Capture the cell that displays the provided text and extract its [X, Y] central coordinate. 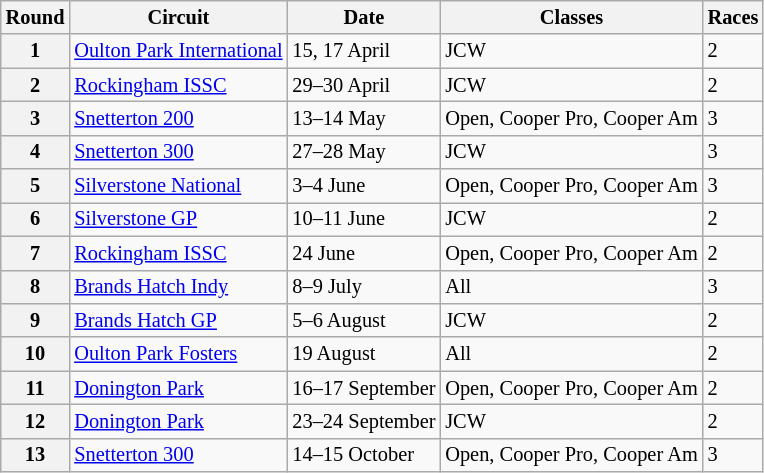
27–28 May [364, 152]
10–11 June [364, 219]
5–6 August [364, 320]
Races [734, 17]
29–30 April [364, 85]
9 [36, 320]
23–24 September [364, 421]
12 [36, 421]
Snetterton 200 [178, 118]
14–15 October [364, 455]
Silverstone National [178, 186]
13–14 May [364, 118]
Brands Hatch GP [178, 320]
19 August [364, 354]
16–17 September [364, 388]
10 [36, 354]
4 [36, 152]
Oulton Park Fosters [178, 354]
8–9 July [364, 287]
Round [36, 17]
Brands Hatch Indy [178, 287]
Date [364, 17]
Circuit [178, 17]
Classes [571, 17]
24 June [364, 253]
Silverstone GP [178, 219]
Oulton Park International [178, 51]
8 [36, 287]
6 [36, 219]
15, 17 April [364, 51]
5 [36, 186]
11 [36, 388]
13 [36, 455]
7 [36, 253]
1 [36, 51]
3–4 June [364, 186]
